Search for the cell housing the specified text and yield its [x, y] center coordinate. 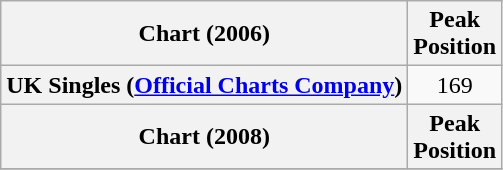
UK Singles (Official Charts Company) [204, 85]
Chart (2006) [204, 34]
Chart (2008) [204, 136]
169 [455, 85]
